Identify which cell holds the provided text, then report its (X, Y) central coordinate. 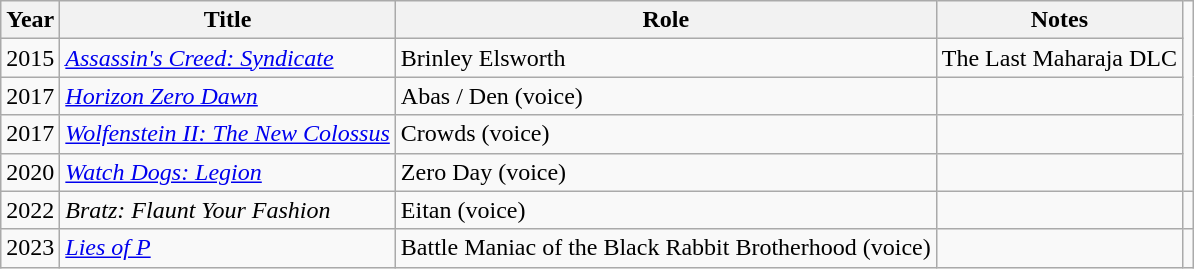
Zero Day (voice) (666, 172)
Watch Dogs: Legion (228, 172)
Wolfenstein II: The New Colossus (228, 134)
Eitan (voice) (666, 210)
Bratz: Flaunt Your Fashion (228, 210)
Abas / Den (voice) (666, 96)
Notes (1059, 20)
2023 (30, 248)
Horizon Zero Dawn (228, 96)
2020 (30, 172)
2015 (30, 58)
Role (666, 20)
Title (228, 20)
2022 (30, 210)
Brinley Elsworth (666, 58)
The Last Maharaja DLC (1059, 58)
Crowds (voice) (666, 134)
Lies of P (228, 248)
Battle Maniac of the Black Rabbit Brotherhood (voice) (666, 248)
Year (30, 20)
Assassin's Creed: Syndicate (228, 58)
